Determine the [x, y] coordinate at the center of the cell enclosing the given text.  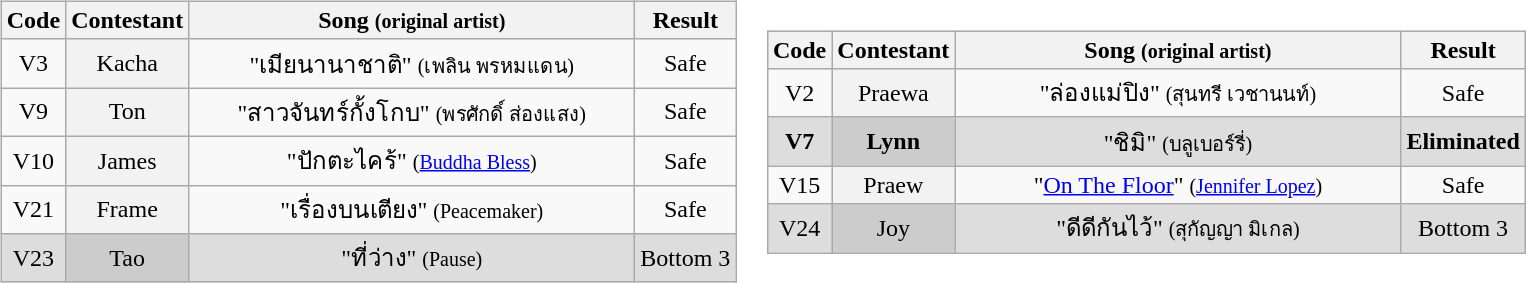
"ล่องแม่ปิง" (สุนทรี เวชานนท์) [1178, 94]
V2 [799, 94]
Tao [128, 258]
Frame [128, 210]
V24 [799, 228]
V15 [799, 185]
V10 [33, 160]
V21 [33, 210]
Kacha [128, 64]
V9 [33, 112]
"On The Floor" (Jennifer Lopez) [1178, 185]
V3 [33, 64]
Eliminated [1463, 142]
Joy [894, 228]
"ชิมิ" (บลูเบอร์รี่) [1178, 142]
V7 [799, 142]
"ที่ว่าง" (Pause) [412, 258]
Lynn [894, 142]
Praew [894, 185]
"เรื่องบนเตียง" (Peacemaker) [412, 210]
"ดีดีกันไว้" (สุกัญญา มิเกล) [1178, 228]
"เมียนานาชาติ" (เพลิน พรหมแดน) [412, 64]
"สาวจันทร์กั้งโกบ" (พรศักดิ์ ส่องแสง) [412, 112]
Ton [128, 112]
V23 [33, 258]
"ปักตะไคร้" (Buddha Bless) [412, 160]
James [128, 160]
Praewa [894, 94]
